From the cell containing the given text, extract its center point as [X, Y] coordinate. 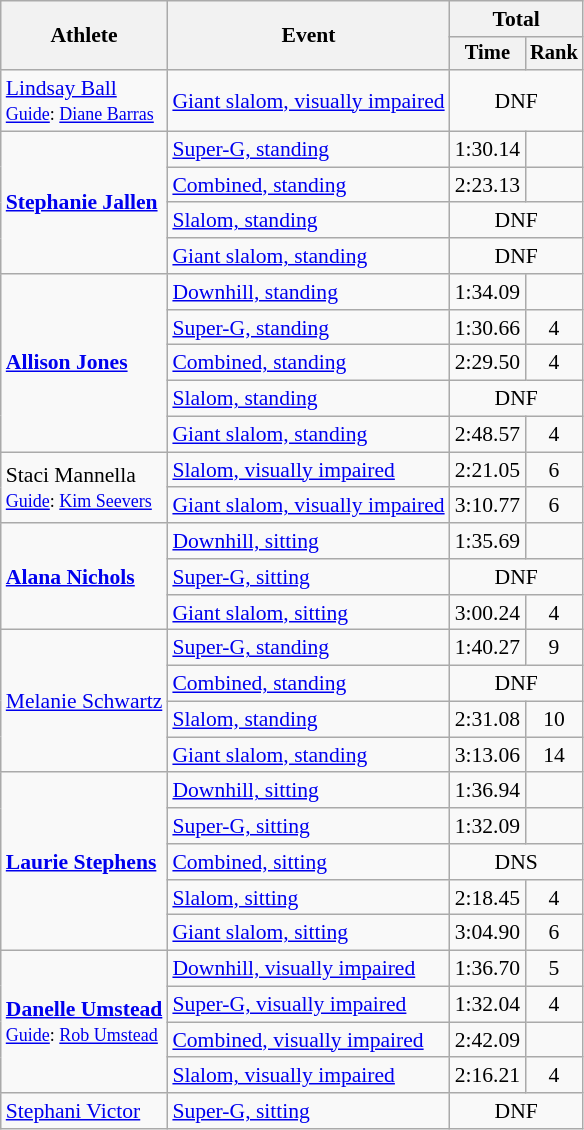
3:04.90 [488, 933]
Stephanie Jallen [84, 203]
3:10.77 [488, 506]
Athlete [84, 36]
Total [516, 19]
DNS [516, 862]
Combined, visually impaired [308, 1040]
Rank [554, 54]
Laurie Stephens [84, 862]
2:21.05 [488, 470]
1:32.09 [488, 826]
Staci MannellaGuide: Kim Seevers [84, 488]
5 [554, 969]
10 [554, 720]
Danelle UmsteadGuide: Rob Umstead [84, 1022]
2:48.57 [488, 435]
Lindsay BallGuide: Diane Barras [84, 100]
1:36.70 [488, 969]
1:30.66 [488, 328]
Super-G, visually impaired [308, 1005]
Alana Nichols [84, 576]
3:00.24 [488, 613]
Downhill, visually impaired [308, 969]
2:23.13 [488, 185]
1:30.14 [488, 150]
2:18.45 [488, 898]
2:16.21 [488, 1076]
1:34.09 [488, 292]
Downhill, standing [308, 292]
Melanie Schwartz [84, 701]
Stephani Victor [84, 1111]
1:32.04 [488, 1005]
2:29.50 [488, 363]
9 [554, 648]
2:42.09 [488, 1040]
2:31.08 [488, 720]
3:13.06 [488, 755]
Time [488, 54]
1:36.94 [488, 791]
Allison Jones [84, 363]
Event [308, 36]
14 [554, 755]
1:35.69 [488, 541]
Combined, sitting [308, 862]
Slalom, sitting [308, 898]
1:40.27 [488, 648]
